Return [x, y] of the center of cell containing provided text 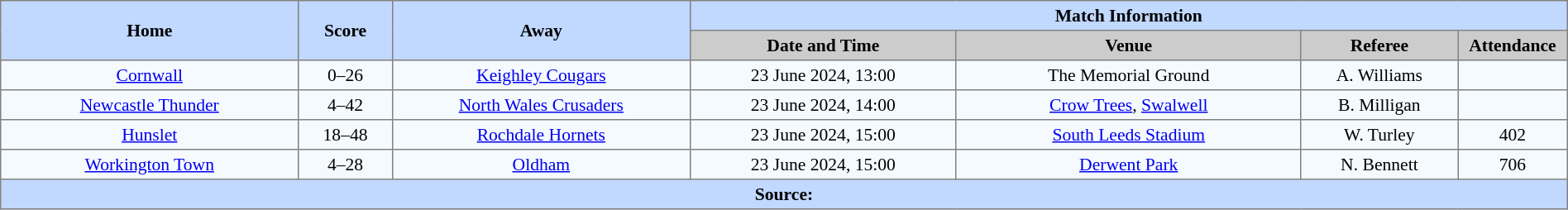
Oldham [541, 165]
Rochdale Hornets [541, 135]
Hunslet [150, 135]
Newcastle Thunder [150, 105]
N. Bennett [1379, 165]
Workington Town [150, 165]
23 June 2024, 13:00 [823, 75]
Venue [1128, 45]
W. Turley [1379, 135]
Date and Time [823, 45]
Crow Trees, Swalwell [1128, 105]
4–42 [346, 105]
0–26 [346, 75]
706 [1513, 165]
Source: [784, 194]
Cornwall [150, 75]
The Memorial Ground [1128, 75]
A. Williams [1379, 75]
B. Milligan [1379, 105]
Score [346, 31]
Home [150, 31]
Derwent Park [1128, 165]
Attendance [1513, 45]
North Wales Crusaders [541, 105]
4–28 [346, 165]
23 June 2024, 14:00 [823, 105]
Referee [1379, 45]
Keighley Cougars [541, 75]
South Leeds Stadium [1128, 135]
Away [541, 31]
Match Information [1128, 16]
402 [1513, 135]
18–48 [346, 135]
